Find where the given text appears and provide that cell's center as (X, Y) coordinate. 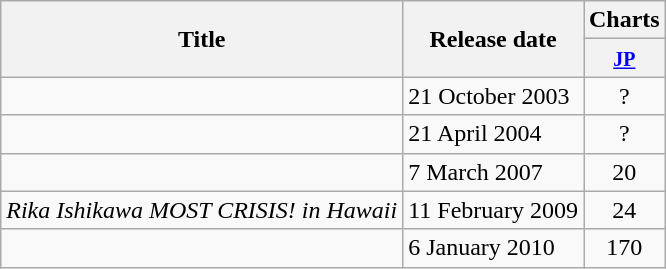
11 February 2009 (494, 210)
21 October 2003 (494, 96)
Release date (494, 39)
6 January 2010 (494, 248)
Rika Ishikawa MOST CRISIS! in Hawaii (202, 210)
Title (202, 39)
170 (625, 248)
JP (625, 58)
7 March 2007 (494, 172)
24 (625, 210)
Charts (625, 20)
20 (625, 172)
21 April 2004 (494, 134)
